Capture the cell that displays the provided text and extract its [x, y] central coordinate. 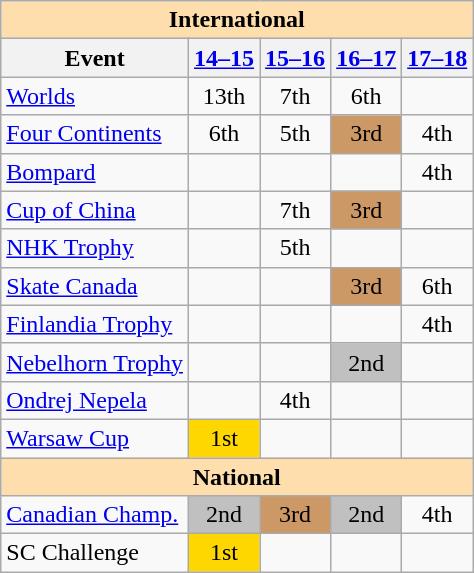
16–17 [366, 58]
14–15 [224, 58]
Bompard [95, 172]
Finlandia Trophy [95, 324]
17–18 [438, 58]
Four Continents [95, 134]
Worlds [95, 96]
NHK Trophy [95, 248]
Nebelhorn Trophy [95, 362]
Cup of China [95, 210]
International [237, 20]
13th [224, 96]
Canadian Champ. [95, 515]
National [237, 477]
Skate Canada [95, 286]
15–16 [296, 58]
SC Challenge [95, 553]
Ondrej Nepela [95, 400]
Event [95, 58]
Warsaw Cup [95, 438]
